For the text-containing cell, return its midpoint in (X, Y) coordinate format. 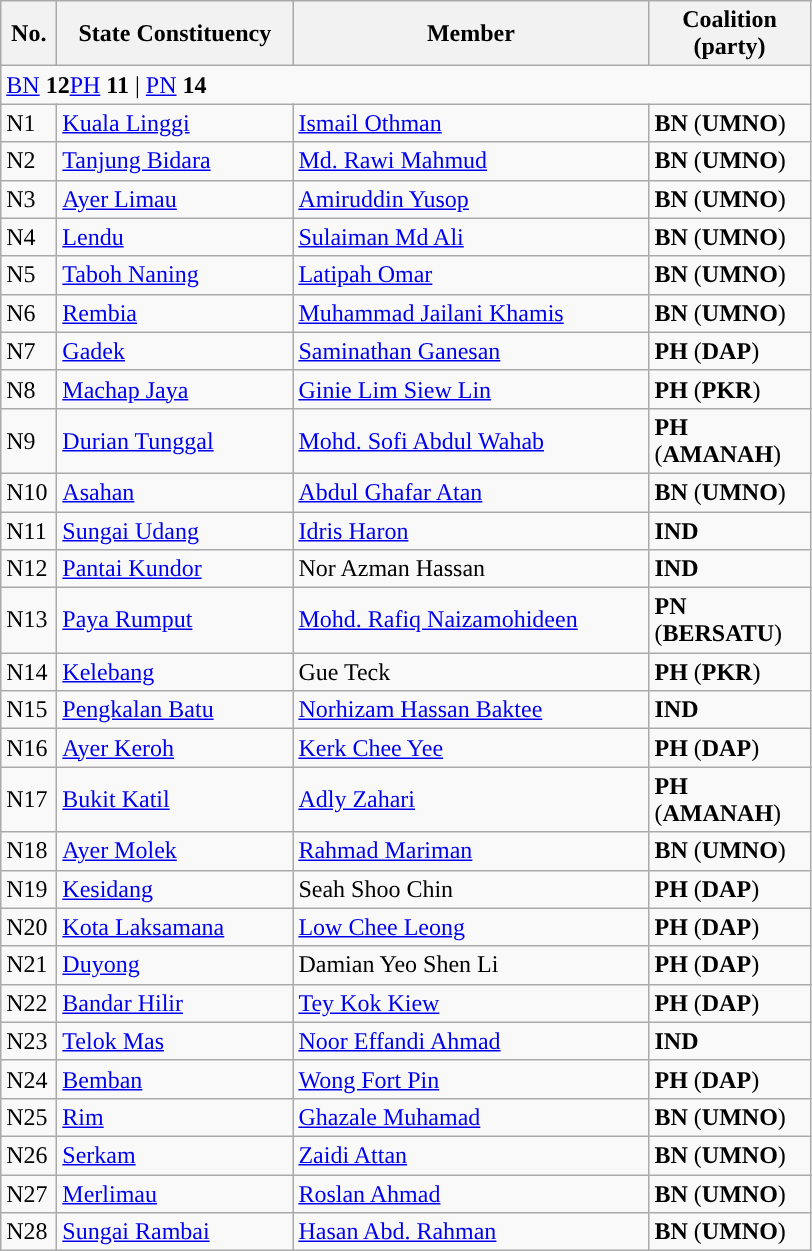
Nor Azman Hassan (471, 569)
N5 (29, 275)
Coalition (party) (730, 34)
Seah Shoo Chin (471, 889)
Gue Teck (471, 672)
N19 (29, 889)
Hasan Abd. Rahman (471, 1232)
Adly Zahari (471, 800)
N16 (29, 748)
No. (29, 34)
Kesidang (175, 889)
PN (BERSATU) (730, 620)
N11 (29, 531)
Low Chee Leong (471, 927)
Ayer Keroh (175, 748)
Pengkalan Batu (175, 710)
Member (471, 34)
Damian Yeo Shen Li (471, 965)
N21 (29, 965)
State Constituency (175, 34)
N25 (29, 1117)
N12 (29, 569)
Bandar Hilir (175, 1003)
Rembia (175, 313)
N3 (29, 199)
Kota Laksamana (175, 927)
Mohd. Rafiq Naizamohideen (471, 620)
Machap Jaya (175, 389)
N20 (29, 927)
N8 (29, 389)
Norhizam Hassan Baktee (471, 710)
Amiruddin Yusop (471, 199)
Pantai Kundor (175, 569)
Sungai Udang (175, 531)
N26 (29, 1155)
Abdul Ghafar Atan (471, 492)
N18 (29, 851)
N10 (29, 492)
N4 (29, 237)
Latipah Omar (471, 275)
Serkam (175, 1155)
N1 (29, 123)
Kelebang (175, 672)
Telok Mas (175, 1041)
Sungai Rambai (175, 1232)
Md. Rawi Mahmud (471, 161)
N13 (29, 620)
Ginie Lim Siew Lin (471, 389)
Wong Fort Pin (471, 1079)
Roslan Ahmad (471, 1193)
Ayer Limau (175, 199)
Bukit Katil (175, 800)
Saminathan Ganesan (471, 351)
N27 (29, 1193)
Duyong (175, 965)
N24 (29, 1079)
Sulaiman Md Ali (471, 237)
N2 (29, 161)
Asahan (175, 492)
Kerk Chee Yee (471, 748)
Ayer Molek (175, 851)
Ismail Othman (471, 123)
N14 (29, 672)
N7 (29, 351)
Muhammad Jailani Khamis (471, 313)
Noor Effandi Ahmad (471, 1041)
N28 (29, 1232)
Durian Tunggal (175, 440)
Zaidi Attan (471, 1155)
N17 (29, 800)
N6 (29, 313)
Ghazale Muhamad (471, 1117)
N9 (29, 440)
Paya Rumput (175, 620)
Lendu (175, 237)
Tanjung Bidara (175, 161)
BN 12PH 11 | PN 14 (406, 85)
N23 (29, 1041)
Mohd. Sofi Abdul Wahab (471, 440)
Kuala Linggi (175, 123)
Rim (175, 1117)
Bemban (175, 1079)
Gadek (175, 351)
Idris Haron (471, 531)
Rahmad Mariman (471, 851)
Merlimau (175, 1193)
Taboh Naning (175, 275)
N22 (29, 1003)
N15 (29, 710)
Tey Kok Kiew (471, 1003)
